Search for the cell housing the specified text and yield its [X, Y] center coordinate. 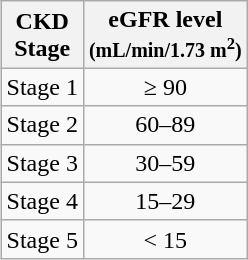
Stage 5 [42, 239]
Stage 2 [42, 125]
≥ 90 [165, 87]
< 15 [165, 239]
Stage 3 [42, 163]
15–29 [165, 201]
60–89 [165, 125]
eGFR level(mL/min/1.73 m2) [165, 34]
CKDStage [42, 34]
30–59 [165, 163]
Stage 1 [42, 87]
Stage 4 [42, 201]
